Determine the (X, Y) coordinate at the center of the cell enclosing the given text.  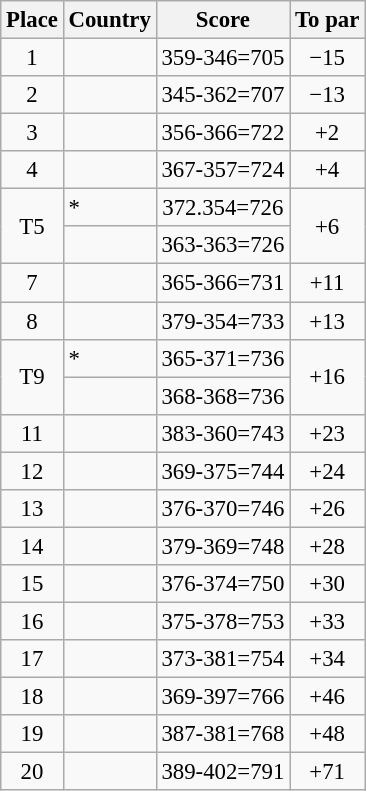
7 (32, 283)
383-360=743 (223, 433)
387-381=768 (223, 734)
+28 (328, 546)
+30 (328, 584)
369-397=766 (223, 697)
8 (32, 321)
1 (32, 58)
T5 (32, 226)
16 (32, 621)
13 (32, 509)
+33 (328, 621)
Country (110, 20)
+71 (328, 772)
4 (32, 170)
+13 (328, 321)
+48 (328, 734)
11 (32, 433)
368-368=736 (223, 396)
To par (328, 20)
T9 (32, 376)
365-371=736 (223, 358)
19 (32, 734)
345-362=707 (223, 95)
375-378=753 (223, 621)
359-346=705 (223, 58)
+46 (328, 697)
18 (32, 697)
376-374=750 (223, 584)
3 (32, 133)
363-363=726 (223, 245)
+26 (328, 509)
373-381=754 (223, 659)
−13 (328, 95)
365-366=731 (223, 283)
+11 (328, 283)
Place (32, 20)
20 (32, 772)
+2 (328, 133)
369-375=744 (223, 471)
372.354=726 (223, 208)
367-357=724 (223, 170)
+34 (328, 659)
389-402=791 (223, 772)
356-366=722 (223, 133)
12 (32, 471)
376-370=746 (223, 509)
+4 (328, 170)
379-354=733 (223, 321)
−15 (328, 58)
+23 (328, 433)
+16 (328, 376)
379-369=748 (223, 546)
+24 (328, 471)
15 (32, 584)
17 (32, 659)
2 (32, 95)
14 (32, 546)
+6 (328, 226)
Score (223, 20)
